Determine the (x, y) coordinate at the center of the cell enclosing the given text.  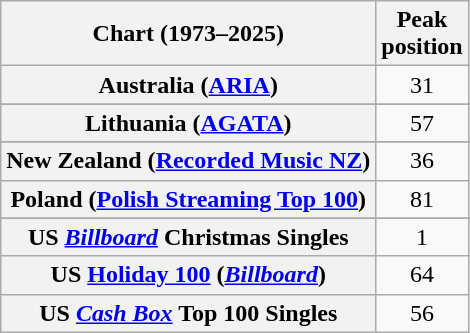
New Zealand (Recorded Music NZ) (188, 161)
Lithuania (AGATA) (188, 123)
56 (422, 313)
Poland (Polish Streaming Top 100) (188, 199)
64 (422, 275)
Chart (1973–2025) (188, 34)
US Cash Box Top 100 Singles (188, 313)
Australia (ARIA) (188, 85)
US Holiday 100 (Billboard) (188, 275)
36 (422, 161)
1 (422, 237)
81 (422, 199)
57 (422, 123)
Peakposition (422, 34)
31 (422, 85)
US Billboard Christmas Singles (188, 237)
